Locate the cell with the specified text and output its (x, y) center coordinate. 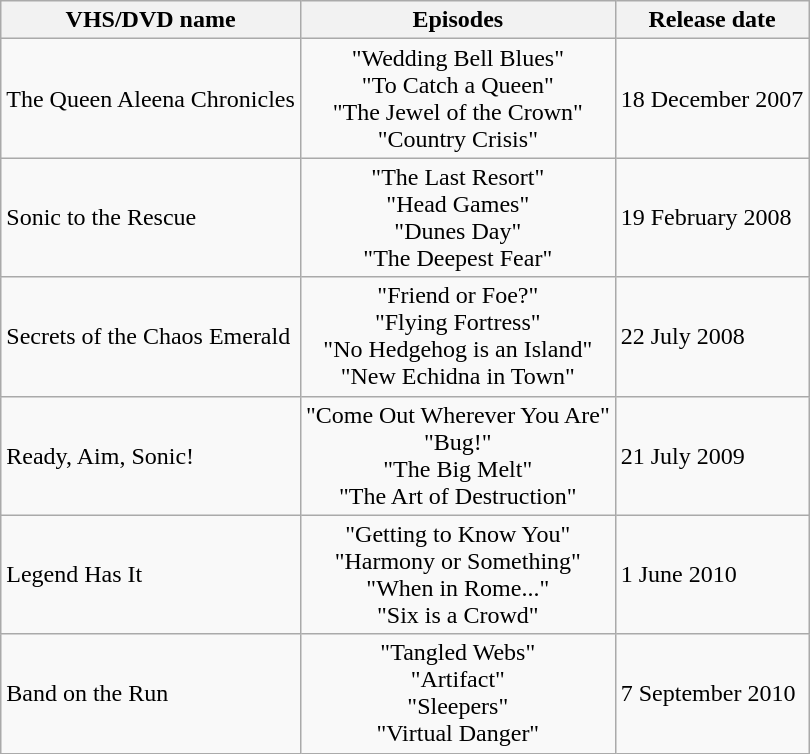
"The Last Resort""Head Games""Dunes Day""The Deepest Fear" (458, 218)
7 September 2010 (712, 694)
22 July 2008 (712, 336)
Legend Has It (151, 574)
Sonic to the Rescue (151, 218)
19 February 2008 (712, 218)
"Tangled Webs""Artifact""Sleepers""Virtual Danger" (458, 694)
1 June 2010 (712, 574)
"Wedding Bell Blues""To Catch a Queen""The Jewel of the Crown""Country Crisis" (458, 98)
Ready, Aim, Sonic! (151, 456)
"Come Out Wherever You Are""Bug!""The Big Melt""The Art of Destruction" (458, 456)
21 July 2009 (712, 456)
VHS/DVD name (151, 20)
Secrets of the Chaos Emerald (151, 336)
Band on the Run (151, 694)
Episodes (458, 20)
"Friend or Foe?""Flying Fortress""No Hedgehog is an Island""New Echidna in Town" (458, 336)
"Getting to Know You""Harmony or Something""When in Rome...""Six is a Crowd" (458, 574)
Release date (712, 20)
The Queen Aleena Chronicles (151, 98)
18 December 2007 (712, 98)
